Pinpoint the cell where the given text exists, returning its (x, y) midpoint coordinate. 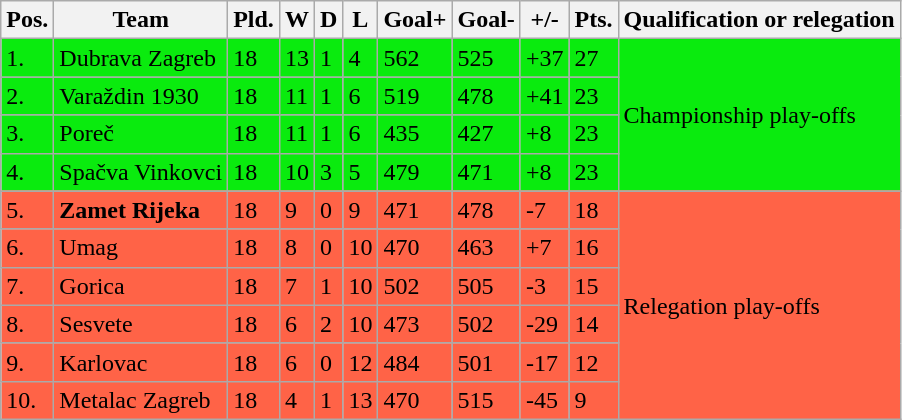
515 (486, 400)
Sesvete (141, 324)
-45 (544, 400)
Pld. (254, 20)
473 (415, 324)
525 (486, 58)
427 (486, 134)
1. (28, 58)
519 (415, 96)
-7 (544, 210)
+7 (544, 248)
27 (594, 58)
L (360, 20)
505 (486, 286)
10. (28, 400)
Pts. (594, 20)
4. (28, 172)
Goal- (486, 20)
Pos. (28, 20)
-3 (544, 286)
Qualification or relegation (759, 20)
16 (594, 248)
14 (594, 324)
Umag (141, 248)
8. (28, 324)
435 (415, 134)
Championship play-offs (759, 115)
Goal+ (415, 20)
562 (415, 58)
+37 (544, 58)
-29 (544, 324)
2 (328, 324)
479 (415, 172)
Poreč (141, 134)
Metalac Zagreb (141, 400)
15 (594, 286)
W (296, 20)
Relegation play-offs (759, 305)
7. (28, 286)
6. (28, 248)
3 (328, 172)
Spačva Vinkovci (141, 172)
Varaždin 1930 (141, 96)
+41 (544, 96)
501 (486, 362)
3. (28, 134)
2. (28, 96)
8 (296, 248)
7 (296, 286)
+/- (544, 20)
Karlovac (141, 362)
5 (360, 172)
Gorica (141, 286)
Team (141, 20)
463 (486, 248)
5. (28, 210)
Zamet Rijeka (141, 210)
9. (28, 362)
Dubrava Zagreb (141, 58)
-17 (544, 362)
D (328, 20)
484 (415, 362)
